Return (X, Y) of the center of cell containing provided text 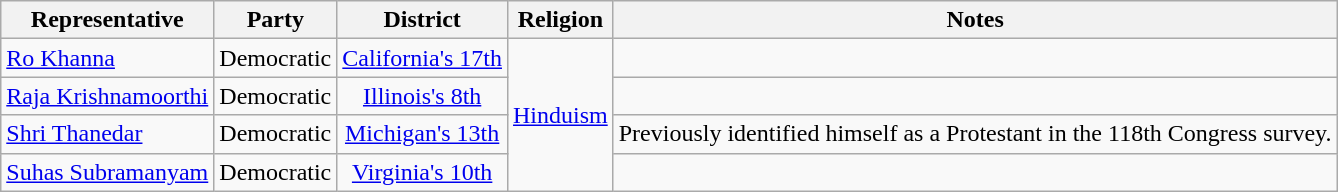
Party (276, 20)
Notes (975, 20)
Hinduism (560, 115)
Shri Thanedar (108, 134)
Michigan's 13th (422, 134)
Suhas Subramanyam (108, 172)
Ro Khanna (108, 58)
Virginia's 10th (422, 172)
Illinois's 8th (422, 96)
Previously identified himself as a Protestant in the 118th Congress survey. (975, 134)
Representative (108, 20)
District (422, 20)
Raja Krishnamoorthi (108, 96)
California's 17th (422, 58)
Religion (560, 20)
